Return the [x, y] coordinate for the center point of the cell that contains the specified text.  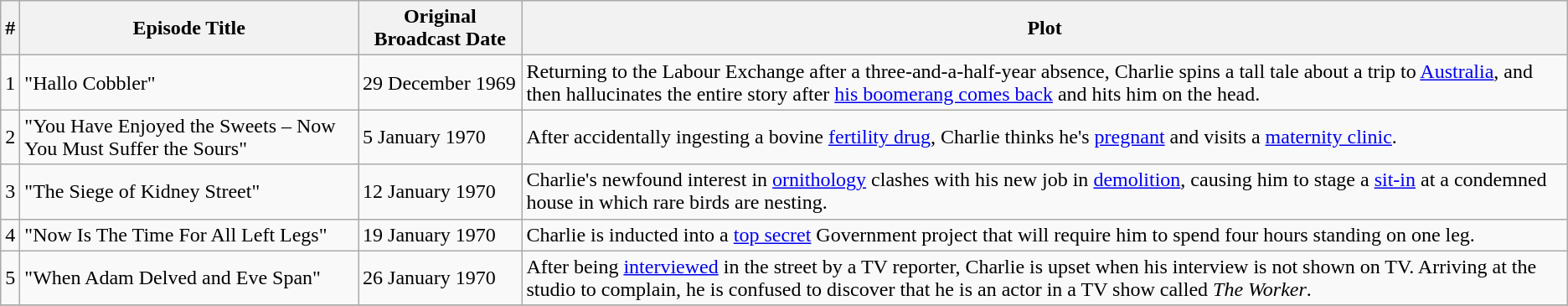
19 January 1970 [441, 235]
29 December 1969 [441, 82]
Plot [1044, 29]
5 [10, 278]
Original Broadcast Date [441, 29]
5 January 1970 [441, 137]
2 [10, 137]
"When Adam Delved and Eve Span" [189, 278]
After accidentally ingesting a bovine fertility drug, Charlie thinks he's pregnant and visits a maternity clinic. [1044, 137]
1 [10, 82]
Charlie is inducted into a top secret Government project that will require him to spend four hours standing on one leg. [1044, 235]
# [10, 29]
"The Siege of Kidney Street" [189, 191]
Episode Title [189, 29]
3 [10, 191]
"Hallo Cobbler" [189, 82]
26 January 1970 [441, 278]
"You Have Enjoyed the Sweets – Now You Must Suffer the Sours" [189, 137]
12 January 1970 [441, 191]
"Now Is The Time For All Left Legs" [189, 235]
4 [10, 235]
